Pinpoint the cell where the given text exists, returning its (x, y) midpoint coordinate. 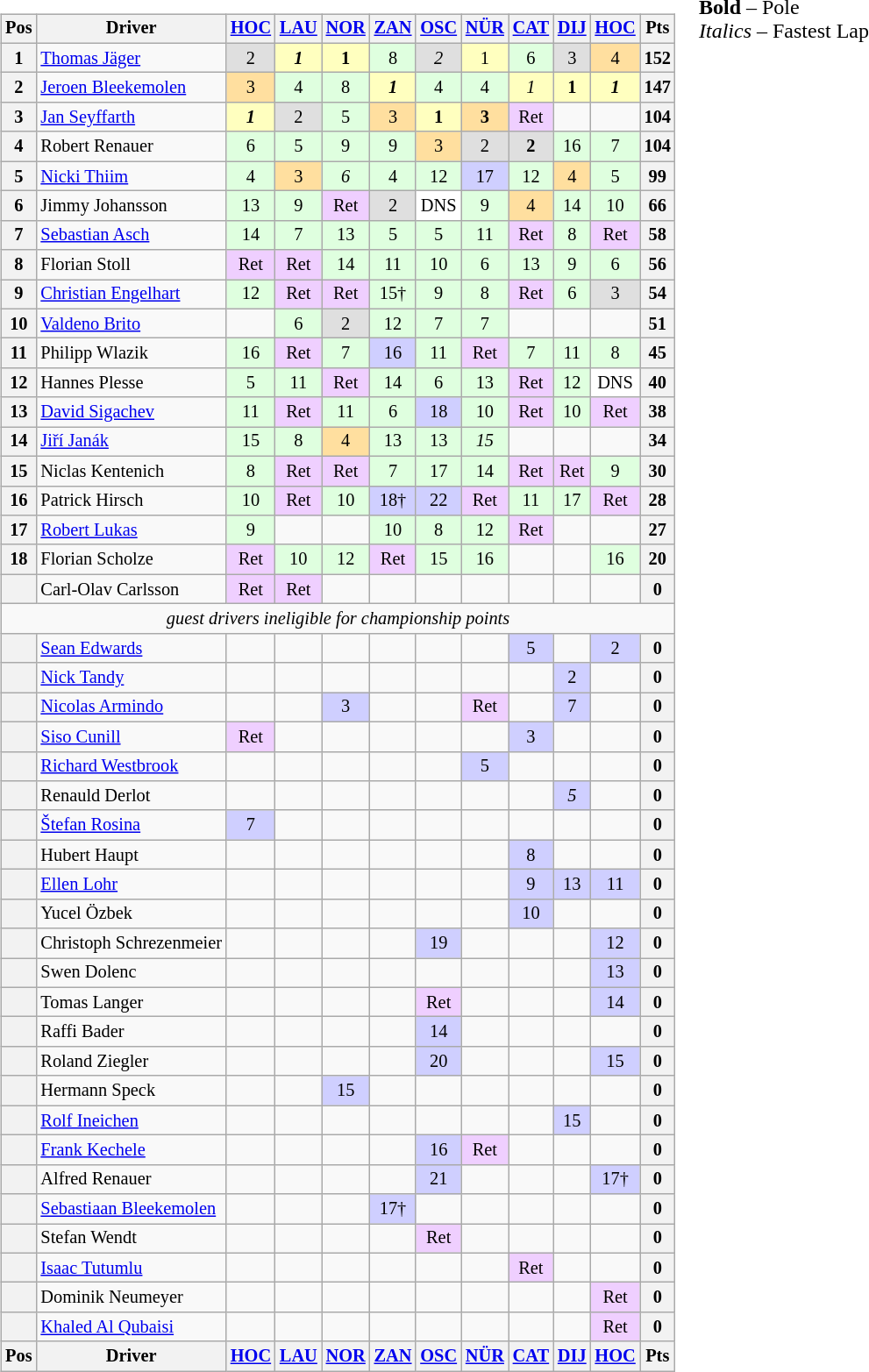
Robert Renauer (131, 146)
Yucel Özbek (131, 913)
Jeroen Bleekemolen (131, 88)
Nicki Thiim (131, 176)
28 (658, 501)
51 (658, 323)
Florian Stoll (131, 265)
Jan Seyffarth (131, 117)
Hermann Speck (131, 1091)
22 (438, 501)
34 (658, 442)
Sebastian Asch (131, 235)
147 (658, 88)
45 (658, 353)
Stefan Wendt (131, 1239)
Tomas Langer (131, 1002)
Dominik Neumeyer (131, 1297)
Patrick Hirsch (131, 501)
guest drivers ineligible for championship points (338, 619)
15† (393, 295)
Isaac Tutumlu (131, 1268)
Carl-Olav Carlsson (131, 589)
Hubert Haupt (131, 855)
Nicolas Armindo (131, 707)
19 (438, 943)
30 (658, 471)
Roland Ziegler (131, 1062)
66 (658, 206)
27 (658, 530)
Richard Westbrook (131, 766)
54 (658, 295)
Rolf Ineichen (131, 1120)
99 (658, 176)
Christian Engelhart (131, 295)
56 (658, 265)
Sebastiaan Bleekemolen (131, 1209)
Niclas Kentenich (131, 471)
Robert Lukas (131, 530)
Hannes Plesse (131, 383)
21 (438, 1179)
Philipp Wlazik (131, 353)
Ellen Lohr (131, 885)
Štefan Rosina (131, 825)
Jimmy Johansson (131, 206)
152 (658, 58)
David Sigachev (131, 412)
Thomas Jäger (131, 58)
Nick Tandy (131, 678)
Florian Scholze (131, 559)
Khaled Al Qubaisi (131, 1327)
40 (658, 383)
Frank Kechele (131, 1150)
18† (393, 501)
38 (658, 412)
Siso Cunill (131, 736)
Jiří Janák (131, 442)
Swen Dolenc (131, 973)
Christoph Schrezenmeier (131, 943)
Valdeno Brito (131, 323)
Sean Edwards (131, 648)
Raffi Bader (131, 1032)
Alfred Renauer (131, 1179)
58 (658, 235)
Renauld Derlot (131, 796)
